Search for the cell housing the specified text and yield its (X, Y) center coordinate. 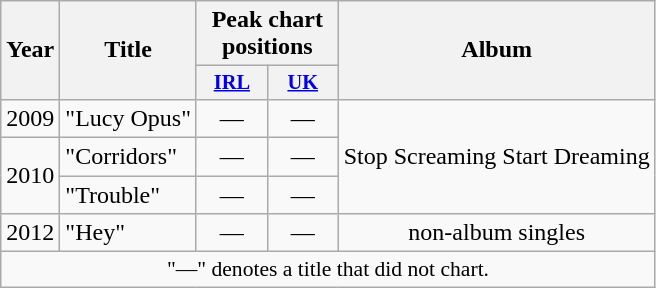
2012 (30, 233)
"Trouble" (128, 195)
non-album singles (496, 233)
"—" denotes a title that did not chart. (328, 270)
Title (128, 50)
UK (302, 83)
Peak chart positions (267, 34)
Album (496, 50)
"Lucy Opus" (128, 118)
2010 (30, 176)
IRL (232, 83)
Year (30, 50)
2009 (30, 118)
"Corridors" (128, 157)
Stop Screaming Start Dreaming (496, 156)
"Hey" (128, 233)
